Determine the (x, y) coordinate at the center of the cell enclosing the given text.  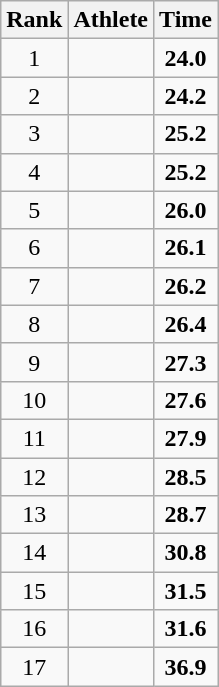
Rank (34, 20)
24.0 (186, 58)
Athlete (111, 20)
Time (186, 20)
6 (34, 248)
3 (34, 134)
27.3 (186, 362)
30.8 (186, 553)
1 (34, 58)
27.9 (186, 438)
36.9 (186, 667)
11 (34, 438)
7 (34, 286)
31.6 (186, 629)
14 (34, 553)
27.6 (186, 400)
9 (34, 362)
15 (34, 591)
28.7 (186, 515)
26.2 (186, 286)
28.5 (186, 477)
13 (34, 515)
8 (34, 324)
31.5 (186, 591)
24.2 (186, 96)
10 (34, 400)
5 (34, 210)
26.0 (186, 210)
26.1 (186, 248)
16 (34, 629)
2 (34, 96)
17 (34, 667)
12 (34, 477)
4 (34, 172)
26.4 (186, 324)
